Output the [x, y] coordinate of the center of the cell containing the given text.  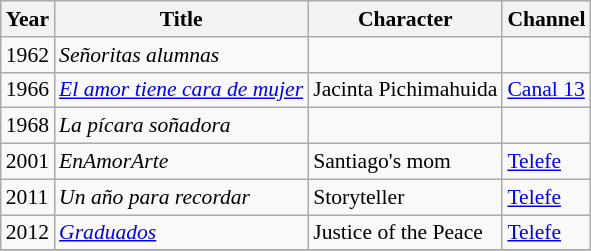
1962 [28, 55]
Title [181, 19]
Justice of the Peace [405, 233]
EnAmorArte [181, 162]
2011 [28, 197]
Santiago's mom [405, 162]
Channel [546, 19]
Canal 13 [546, 90]
Jacinta Pichimahuida [405, 90]
1966 [28, 90]
El amor tiene cara de mujer [181, 90]
La pícara soñadora [181, 126]
Un año para recordar [181, 197]
Señoritas alumnas [181, 55]
Year [28, 19]
2012 [28, 233]
Graduados [181, 233]
Storyteller [405, 197]
2001 [28, 162]
Character [405, 19]
1968 [28, 126]
